Capture the cell that displays the provided text and extract its (X, Y) central coordinate. 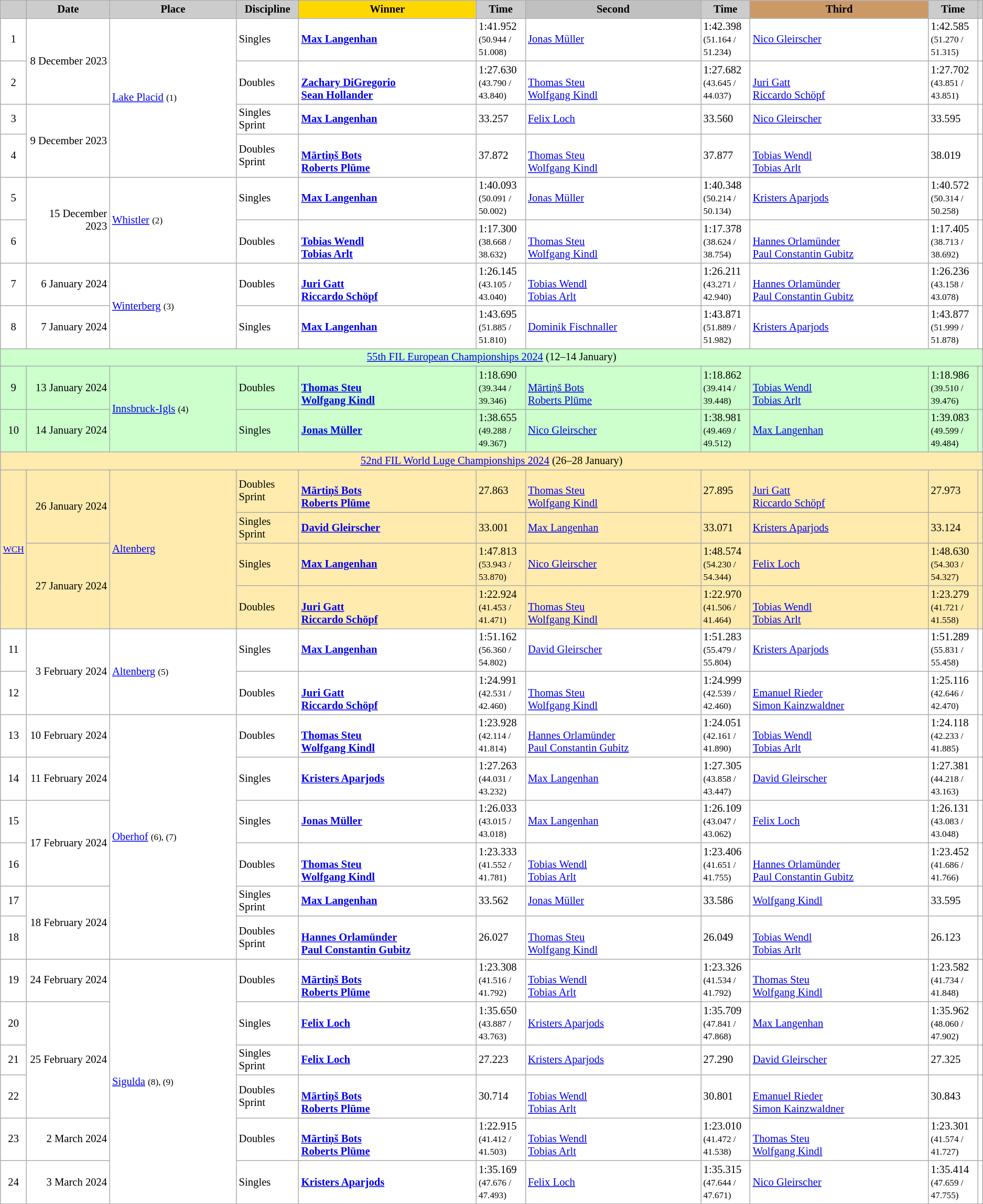
1:42.398(51.164 / 51.234) (726, 39)
6 January 2024 (68, 284)
33.560 (726, 119)
27.223 (501, 1060)
7 (14, 284)
1:48.574(54.230 / 54.344) (726, 564)
1:24.999(42.539 / 42.460) (726, 693)
1:17.378(38.624 / 38.754) (726, 241)
2 (14, 82)
Innsbruck-Igls (4) (173, 409)
16 (14, 864)
1:23.406(41.651 / 41.755) (726, 864)
1:40.572(50.314 / 50.258) (953, 198)
20 (14, 1023)
1:27.702(43.851 / 43.851) (953, 82)
15 December 2023 (68, 220)
1:23.333(41.552 / 41.781) (501, 864)
18 February 2024 (68, 922)
1:26.131(43.083 / 43.048) (953, 821)
Third (839, 9)
1:40.093(50.091 / 50.002) (501, 198)
1:18.986(39.510 / 39.476) (953, 388)
1:27.263(44.031 / 43.232) (501, 779)
1:18.862(39.414 / 39.448) (726, 388)
1:23.326(41.534 / 41.792) (726, 980)
1:35.709(47.841 / 47.868) (726, 1023)
3 February 2024 (68, 671)
15 (14, 821)
1:51.283(55.479 / 55.804) (726, 650)
17 February 2024 (68, 843)
1:26.236(43.158 / 43.078) (953, 284)
1:25.116(42.646 / 42.470) (953, 693)
25 February 2024 (68, 1059)
WCH (14, 549)
9 December 2023 (68, 141)
33.586 (726, 901)
26.049 (726, 937)
1:27.682(43.645 / 44.037) (726, 82)
Discipline (267, 9)
Altenberg (5) (173, 671)
26.027 (501, 937)
22 (14, 1096)
1:23.582(41.734 / 41.848) (953, 980)
Oberhof (6), (7) (173, 836)
30.843 (953, 1096)
1:24.051(42.161 / 41.890) (726, 736)
1:27.630(43.790 / 43.840) (501, 82)
33.257 (501, 119)
1:43.695(51.885 / 51.810) (501, 327)
38.019 (953, 156)
Lake Placid (1) (173, 98)
52nd FIL World Luge Championships 2024 (26–28 January) (492, 461)
17 (14, 901)
3 (14, 119)
1:42.585(51.270 / 51.315) (953, 39)
1:23.279(41.721 / 41.558) (953, 607)
27 January 2024 (68, 586)
3 March 2024 (68, 1182)
26.123 (953, 937)
Winner (387, 9)
1:39.083(49.599 / 49.484) (953, 431)
Whistler (2) (173, 220)
Altenberg (173, 549)
8 December 2023 (68, 61)
7 January 2024 (68, 327)
13 (14, 736)
1:35.315(47.644 / 47.671) (726, 1182)
1:35.169(47.676 / 47.493) (501, 1182)
30.714 (501, 1096)
1:26.109(43.047 / 43.062) (726, 821)
1:35.414(47.659 / 47.755) (953, 1182)
1:23.928(42.114 / 41.814) (501, 736)
37.877 (726, 156)
1:26.211(43.271 / 42.940) (726, 284)
11 February 2024 (68, 779)
5 (14, 198)
Dominik Fischnaller (613, 327)
1:17.300(38.668 / 38.632) (501, 241)
1:26.033(43.015 / 43.018) (501, 821)
1:48.630(54.303 / 54.327) (953, 564)
27.290 (726, 1060)
33.071 (726, 528)
1:35.650(43.887 / 43.763) (501, 1023)
1:43.877(51.999 / 51.878) (953, 327)
33.562 (501, 901)
2 March 2024 (68, 1139)
1:35.962(48.060 / 47.902) (953, 1023)
1:23.452(41.686 / 41.766) (953, 864)
Wolfgang Kindl (839, 901)
1:41.952(50.944 / 51.008) (501, 39)
55th FIL European Championships 2024 (12–14 January) (492, 357)
37.872 (501, 156)
19 (14, 980)
10 February 2024 (68, 736)
1:26.145(43.105 / 43.040) (501, 284)
1:17.405(38.713 / 38.692) (953, 241)
10 (14, 431)
1:23.308(41.516 / 41.792) (501, 980)
1:51.289(55.831 / 55.458) (953, 650)
1:47.813(53.943 / 53.870) (501, 564)
26 January 2024 (68, 506)
33.124 (953, 528)
1:43.871(51.889 / 51.982) (726, 327)
14 (14, 779)
13 January 2024 (68, 388)
Place (173, 9)
Date (68, 9)
27.973 (953, 491)
1:22.924(41.453 / 41.471) (501, 607)
9 (14, 388)
27.863 (501, 491)
Second (613, 9)
1:27.305(43.858 / 43.447) (726, 779)
33.001 (501, 528)
11 (14, 650)
4 (14, 156)
27.895 (726, 491)
1:22.915(41.412 / 41.503) (501, 1139)
1:40.348(50.214 / 50.134) (726, 198)
1:23.010(41.472 / 41.538) (726, 1139)
21 (14, 1060)
1:18.690(39.344 / 39.346) (501, 388)
1:51.162(56.360 / 54.802) (501, 650)
30.801 (726, 1096)
14 January 2024 (68, 431)
1:24.118(42.233 / 41.885) (953, 736)
1:22.970(41.506 / 41.464) (726, 607)
24 (14, 1182)
Zachary DiGregorioSean Hollander (387, 82)
1:23.301(41.574 / 41.727) (953, 1139)
Sigulda (8), (9) (173, 1081)
1:27.381(44.218 / 43.163) (953, 779)
8 (14, 327)
12 (14, 693)
6 (14, 241)
18 (14, 937)
23 (14, 1139)
24 February 2024 (68, 980)
1:24.991(42.531 / 42.460) (501, 693)
1 (14, 39)
1:38.655(49.288 / 49.367) (501, 431)
27.325 (953, 1060)
Winterberg (3) (173, 306)
1:38.981(49.469 / 49.512) (726, 431)
